Search for the cell housing the specified text and yield its [x, y] center coordinate. 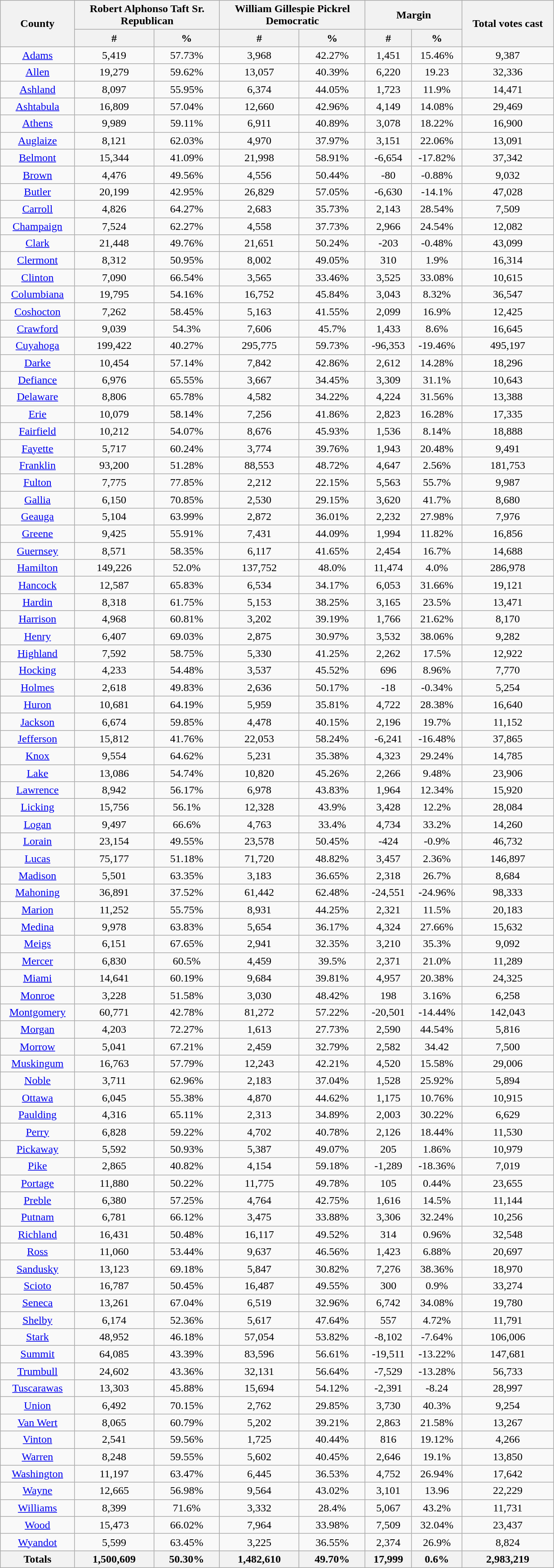
Pickaway [38, 1149]
4,323 [388, 756]
57.73% [187, 55]
Adams [38, 55]
12,922 [508, 653]
4,752 [388, 1474]
4.0% [437, 568]
Washington [38, 1474]
Medina [38, 927]
33,274 [508, 1286]
34.89% [332, 1115]
Belmont [38, 158]
32.96% [332, 1303]
25.92% [437, 1081]
2,541 [114, 1440]
Lake [38, 773]
4,149 [388, 106]
Monroe [38, 995]
23,906 [508, 773]
28.4% [332, 1508]
1,451 [388, 55]
Shelby [38, 1320]
14.5% [437, 1200]
39.76% [332, 448]
62.96% [187, 1081]
51.58% [187, 995]
7,500 [508, 1047]
34.42 [437, 1047]
3,101 [388, 1491]
12,665 [114, 1491]
Coshocton [38, 312]
52.36% [187, 1320]
7,276 [388, 1268]
59.22% [187, 1132]
6,828 [114, 1132]
13,471 [508, 602]
2,875 [260, 636]
63.99% [187, 517]
Totals [38, 1559]
48.42% [332, 995]
60.24% [187, 448]
44.25% [332, 910]
11,731 [508, 1508]
4,266 [508, 1440]
59.85% [187, 722]
3,457 [388, 859]
38.06% [437, 636]
Holmes [38, 687]
9,978 [114, 927]
35.81% [332, 705]
13,303 [114, 1388]
Stark [38, 1337]
59.73% [332, 346]
-7.64% [437, 1337]
69.18% [187, 1268]
1,175 [388, 1098]
5,067 [388, 1508]
49.56% [187, 175]
43.9% [332, 807]
3,309 [388, 380]
5,419 [114, 55]
Mercer [38, 961]
4,582 [260, 397]
43.39% [187, 1354]
47.64% [332, 1320]
3,151 [388, 141]
49.76% [187, 243]
37.97% [332, 141]
44.62% [332, 1098]
6,117 [260, 551]
6,150 [114, 500]
8,121 [114, 141]
1,725 [260, 1440]
22.06% [437, 141]
11,144 [508, 1200]
6,976 [114, 380]
4,647 [388, 465]
33.4% [332, 824]
Franklin [38, 465]
21,651 [260, 243]
32.79% [332, 1047]
-1,289 [388, 1166]
Morgan [38, 1029]
28,084 [508, 807]
Total votes cast [508, 23]
67.65% [187, 944]
2,196 [388, 722]
6,674 [114, 722]
11.9% [437, 89]
9,425 [114, 534]
198 [388, 995]
12.2% [437, 807]
40.3% [437, 1405]
64.19% [187, 705]
Morrow [38, 1047]
13,261 [114, 1303]
4,968 [114, 619]
Hardin [38, 602]
-8,102 [388, 1337]
49.78% [332, 1183]
15,473 [114, 1525]
Paulding [38, 1115]
2.36% [437, 859]
1.86% [437, 1149]
199,422 [114, 346]
16,752 [260, 295]
57.14% [187, 363]
8,002 [260, 260]
49.07% [332, 1149]
Marion [38, 910]
42.95% [187, 192]
40.39% [332, 72]
4,520 [388, 1064]
Auglaize [38, 141]
19.12% [437, 1440]
40.78% [332, 1132]
21.58% [437, 1423]
2,321 [388, 910]
314 [388, 1234]
22.15% [332, 482]
60.5% [187, 961]
56.1% [187, 807]
54.3% [187, 329]
15,920 [508, 790]
72.27% [187, 1029]
63.45% [187, 1542]
63.35% [187, 876]
42.21% [332, 1064]
1,500,609 [114, 1559]
19,121 [508, 585]
21.0% [437, 961]
21,448 [114, 243]
9,684 [260, 978]
75,177 [114, 859]
3,228 [114, 995]
3,475 [260, 1217]
2,371 [388, 961]
Ashland [38, 89]
3,525 [388, 277]
Geauga [38, 517]
60.19% [187, 978]
44.05% [332, 89]
11,152 [508, 722]
31.1% [437, 380]
40.27% [187, 346]
Vinton [38, 1440]
2,232 [388, 517]
26.9% [437, 1542]
7,256 [260, 414]
4,870 [260, 1098]
Richland [38, 1234]
26.94% [437, 1474]
11,289 [508, 961]
26.7% [437, 876]
11.82% [437, 534]
Putnam [38, 1217]
2,941 [260, 944]
15,756 [114, 807]
Crawford [38, 329]
5,894 [508, 1081]
9,554 [114, 756]
3,774 [260, 448]
2,003 [388, 1115]
36.65% [332, 876]
20.48% [437, 448]
47,028 [508, 192]
23,437 [508, 1525]
2,582 [388, 1047]
10,079 [114, 414]
5,654 [260, 927]
42.27% [332, 55]
7,775 [114, 482]
-80 [388, 175]
8,399 [114, 1508]
Greene [38, 534]
2,646 [388, 1457]
8.32% [437, 295]
58.14% [187, 414]
Trumbull [38, 1371]
13,850 [508, 1457]
39.21% [332, 1423]
3,532 [388, 636]
19,780 [508, 1303]
-0.9% [437, 841]
-6,654 [388, 158]
310 [388, 260]
14.08% [437, 106]
0.96% [437, 1234]
13,388 [508, 397]
7,262 [114, 312]
56.98% [187, 1491]
58.45% [187, 312]
34.08% [437, 1303]
71.6% [187, 1508]
4,476 [114, 175]
2,266 [388, 773]
1,613 [260, 1029]
24,325 [508, 978]
36,547 [508, 295]
2,459 [260, 1047]
8,942 [114, 790]
Seneca [38, 1303]
20,697 [508, 1251]
5,041 [114, 1047]
50.30% [187, 1559]
11,880 [114, 1183]
Ashtabula [38, 106]
14,785 [508, 756]
Preble [38, 1200]
Fulton [38, 482]
83,596 [260, 1354]
3,537 [260, 670]
5,254 [508, 687]
49.83% [187, 687]
50.17% [332, 687]
18.44% [437, 1132]
54.48% [187, 670]
5,163 [260, 312]
60,771 [114, 1012]
18,888 [508, 431]
32,131 [260, 1371]
98,333 [508, 893]
3,078 [388, 123]
29.24% [437, 756]
9,092 [508, 944]
48.82% [332, 859]
14,471 [508, 89]
33.08% [437, 277]
65.55% [187, 380]
-0.48% [437, 243]
9,497 [114, 824]
62.48% [332, 893]
Hocking [38, 670]
Jackson [38, 722]
Van Wert [38, 1423]
6,220 [388, 72]
66.02% [187, 1525]
50.95% [187, 260]
816 [388, 1440]
-96,353 [388, 346]
57.79% [187, 1064]
495,197 [508, 346]
67.21% [187, 1047]
3,030 [260, 995]
15,344 [114, 158]
5,153 [260, 602]
5,717 [114, 448]
6,978 [260, 790]
40.45% [332, 1457]
1,994 [388, 534]
29.85% [332, 1405]
41.86% [332, 414]
2,865 [114, 1166]
50.44% [332, 175]
64.62% [187, 756]
70.85% [187, 500]
3,165 [388, 602]
13,057 [260, 72]
10,820 [260, 773]
3,332 [260, 1508]
Scioto [38, 1286]
42.86% [332, 363]
-24.96% [437, 893]
43,099 [508, 243]
Fairfield [38, 431]
49.52% [332, 1234]
Meigs [38, 944]
2,126 [388, 1132]
21.62% [437, 619]
16.9% [437, 312]
Defiance [38, 380]
36.17% [332, 927]
9,387 [508, 55]
-6,241 [388, 739]
49.70% [332, 1559]
35.38% [332, 756]
11,530 [508, 1132]
4,224 [388, 397]
9,564 [260, 1491]
Wyandot [38, 1542]
10,643 [508, 380]
Jefferson [38, 739]
58.35% [187, 551]
Columbiana [38, 295]
59.11% [187, 123]
2,374 [388, 1542]
8.6% [437, 329]
37.04% [332, 1081]
0.9% [437, 1286]
11,775 [260, 1183]
7,964 [260, 1525]
23,655 [508, 1183]
Highland [38, 653]
14,260 [508, 824]
Erie [38, 414]
67.04% [187, 1303]
10,915 [508, 1098]
Knox [38, 756]
6,380 [114, 1200]
43.2% [437, 1508]
6,445 [260, 1474]
57.22% [332, 1012]
Noble [38, 1081]
41.7% [437, 500]
2,454 [388, 551]
16,900 [508, 123]
5,592 [114, 1149]
71,720 [260, 859]
41.65% [332, 551]
Gallia [38, 500]
13,267 [508, 1423]
32.35% [332, 944]
17,999 [388, 1559]
3,202 [260, 619]
Ottawa [38, 1098]
4,763 [260, 824]
36.01% [332, 517]
17.5% [437, 653]
40.82% [187, 1166]
Guernsey [38, 551]
15.58% [437, 1064]
Allen [38, 72]
295,775 [260, 346]
65.11% [187, 1115]
14,641 [114, 978]
35.3% [437, 944]
24.54% [437, 226]
Licking [38, 807]
2,318 [388, 876]
County [38, 23]
45.7% [332, 329]
2,872 [260, 517]
142,043 [508, 1012]
-18.36% [437, 1166]
12,328 [260, 807]
Madison [38, 876]
Hamilton [38, 568]
2,530 [260, 500]
50.24% [332, 243]
32.04% [437, 1525]
30.22% [437, 1115]
39.5% [332, 961]
2,983,219 [508, 1559]
58.91% [332, 158]
696 [388, 670]
6,258 [508, 995]
55.91% [187, 534]
7,976 [508, 517]
6,534 [260, 585]
7,770 [508, 670]
19.23 [437, 72]
6,830 [114, 961]
12,587 [114, 585]
3.16% [437, 995]
5,847 [260, 1268]
2,313 [260, 1115]
6.88% [437, 1251]
7,019 [508, 1166]
41.09% [187, 158]
65.78% [187, 397]
1,766 [388, 619]
19.1% [437, 1457]
-0.88% [437, 175]
2,212 [260, 482]
34.22% [332, 397]
59.56% [187, 1440]
58.75% [187, 653]
42.96% [332, 106]
2,683 [260, 209]
146,897 [508, 859]
5,501 [114, 876]
20,199 [114, 192]
6,045 [114, 1098]
42.78% [187, 1012]
-20,501 [388, 1012]
11,197 [114, 1474]
1,423 [388, 1251]
5,599 [114, 1542]
Wayne [38, 1491]
44.09% [332, 534]
Lorain [38, 841]
Summit [38, 1354]
-16.48% [437, 739]
52.0% [187, 568]
10,615 [508, 277]
23,578 [260, 841]
15,812 [114, 739]
5,104 [114, 517]
-13.28% [437, 1371]
2.56% [437, 465]
14.28% [437, 363]
9,039 [114, 329]
9,637 [260, 1251]
Carroll [38, 209]
-2,391 [388, 1388]
4,556 [260, 175]
5,563 [388, 482]
2,863 [388, 1423]
12,243 [260, 1064]
2,143 [388, 209]
-18 [388, 687]
11,252 [114, 910]
19,795 [114, 295]
34.17% [332, 585]
36.53% [332, 1474]
32,336 [508, 72]
4,558 [260, 226]
7,524 [114, 226]
1,433 [388, 329]
6,174 [114, 1320]
48.72% [332, 465]
10,212 [114, 431]
57.04% [187, 106]
-17.82% [437, 158]
Harrison [38, 619]
12,660 [260, 106]
5,959 [260, 705]
3,183 [260, 876]
106,006 [508, 1337]
4,324 [388, 927]
43.02% [332, 1491]
-14.1% [437, 192]
Clinton [38, 277]
56.64% [332, 1371]
11,791 [508, 1320]
29,469 [508, 106]
8,931 [260, 910]
Warren [38, 1457]
77.85% [187, 482]
3,428 [388, 807]
30.82% [332, 1268]
66.6% [187, 824]
14,688 [508, 551]
5,330 [260, 653]
3,225 [260, 1542]
2,099 [388, 312]
40.44% [332, 1440]
23,154 [114, 841]
Lawrence [38, 790]
149,226 [114, 568]
-0.34% [437, 687]
6,053 [388, 585]
59.55% [187, 1457]
3,620 [388, 500]
34.45% [332, 380]
Tuscarawas [38, 1388]
Logan [38, 824]
6,407 [114, 636]
60.79% [187, 1423]
8,680 [508, 500]
0.6% [437, 1559]
50.22% [187, 1183]
Mahoning [38, 893]
4,734 [388, 824]
54.74% [187, 773]
300 [388, 1286]
137,752 [260, 568]
18,296 [508, 363]
45.26% [332, 773]
16,809 [114, 106]
55.38% [187, 1098]
6,911 [260, 123]
49.05% [332, 260]
21,998 [260, 158]
-203 [388, 243]
41.55% [332, 312]
36,891 [114, 893]
286,978 [508, 568]
17,335 [508, 414]
Butler [38, 192]
27.66% [437, 927]
13,123 [114, 1268]
8,248 [114, 1457]
6,519 [260, 1303]
3,711 [114, 1081]
Cuyahoga [38, 346]
Henry [38, 636]
-14.44% [437, 1012]
16.7% [437, 551]
53.82% [332, 1337]
1,964 [388, 790]
16,763 [114, 1064]
37,342 [508, 158]
64,085 [114, 1354]
Brown [38, 175]
8,806 [114, 397]
0.44% [437, 1183]
54.07% [187, 431]
Wood [38, 1525]
5,231 [260, 756]
46.56% [332, 1251]
62.27% [187, 226]
105 [388, 1183]
8,312 [114, 260]
54.16% [187, 295]
45.52% [332, 670]
37.52% [187, 893]
8,676 [260, 431]
205 [388, 1149]
557 [388, 1320]
4,764 [260, 1200]
3,968 [260, 55]
William Gillespie PickrelDemocratic [293, 15]
6,151 [114, 944]
66.54% [187, 277]
Huron [38, 705]
3,565 [260, 277]
8,170 [508, 619]
33.88% [332, 1217]
Union [38, 1405]
1,723 [388, 89]
Pike [38, 1166]
4,702 [260, 1132]
Athens [38, 123]
3,210 [388, 944]
7,592 [114, 653]
45.93% [332, 431]
Williams [38, 1508]
Sandusky [38, 1268]
13,091 [508, 141]
28.38% [437, 705]
147,681 [508, 1354]
Clermont [38, 260]
11.5% [437, 910]
59.18% [332, 1166]
54.12% [332, 1388]
15,632 [508, 927]
32.24% [437, 1217]
3,667 [260, 380]
28,997 [508, 1388]
93,200 [114, 465]
3,306 [388, 1217]
4,154 [260, 1166]
2,618 [114, 687]
9,032 [508, 175]
2,762 [260, 1405]
3,730 [388, 1405]
7,431 [260, 534]
36.55% [332, 1542]
4,478 [260, 722]
38.25% [332, 602]
Clark [38, 243]
4,957 [388, 978]
Portage [38, 1183]
Hancock [38, 585]
51.18% [187, 859]
6,374 [260, 89]
37,865 [508, 739]
6,742 [388, 1303]
16,645 [508, 329]
33.46% [332, 277]
1.9% [437, 260]
51.28% [187, 465]
8,571 [114, 551]
48.0% [332, 568]
28.54% [437, 209]
31.56% [437, 397]
27.98% [437, 517]
48,952 [114, 1337]
1,528 [388, 1081]
-8.24 [437, 1388]
Miami [38, 978]
Robert Alphonso Taft Sr.Republican [147, 15]
31.66% [437, 585]
43.83% [332, 790]
2,966 [388, 226]
29.15% [332, 500]
61.75% [187, 602]
9,491 [508, 448]
4,459 [260, 961]
-7,529 [388, 1371]
53.44% [187, 1251]
12.34% [437, 790]
57.25% [187, 1200]
63.83% [187, 927]
65.83% [187, 585]
62.03% [187, 141]
4,722 [388, 705]
26,829 [260, 192]
10,681 [114, 705]
81,272 [260, 1012]
Darke [38, 363]
2,183 [260, 1081]
16,117 [260, 1234]
56.17% [187, 790]
Margin [414, 15]
20,183 [508, 910]
55.95% [187, 89]
1,943 [388, 448]
38.36% [437, 1268]
46.18% [187, 1337]
Lucas [38, 859]
11,474 [388, 568]
7,606 [260, 329]
41.25% [332, 653]
8,684 [508, 876]
46,732 [508, 841]
57.05% [332, 192]
16,314 [508, 260]
6,629 [508, 1115]
39.19% [332, 619]
18.22% [437, 123]
29,006 [508, 1064]
10,256 [508, 1217]
16.28% [437, 414]
2,636 [260, 687]
22,053 [260, 739]
4,970 [260, 141]
61,442 [260, 893]
70.15% [187, 1405]
181,753 [508, 465]
59.62% [187, 72]
16,431 [114, 1234]
Fayette [38, 448]
4,316 [114, 1115]
6,492 [114, 1405]
24,602 [114, 1371]
Ross [38, 1251]
9.48% [437, 773]
10,979 [508, 1149]
37.73% [332, 226]
19,279 [114, 72]
33.2% [437, 824]
4.72% [437, 1320]
58.24% [332, 739]
-19.46% [437, 346]
27.73% [332, 1029]
8,097 [114, 89]
41.76% [187, 739]
8.96% [437, 670]
Perry [38, 1132]
5,816 [508, 1029]
40.15% [332, 722]
10.76% [437, 1098]
2,612 [388, 363]
8,318 [114, 602]
13.96 [437, 1491]
3,043 [388, 295]
55.7% [437, 482]
8,824 [508, 1542]
13,086 [114, 773]
15.46% [437, 55]
30.97% [332, 636]
32,548 [508, 1234]
1,482,610 [260, 1559]
22,229 [508, 1491]
-19,511 [388, 1354]
66.12% [187, 1217]
9,254 [508, 1405]
16,787 [114, 1286]
4,826 [114, 209]
45.88% [187, 1388]
12,082 [508, 226]
5,202 [260, 1423]
55.75% [187, 910]
69.03% [187, 636]
19.7% [437, 722]
43.36% [187, 1371]
17,642 [508, 1474]
60.81% [187, 619]
40.89% [332, 123]
9,989 [114, 123]
5,387 [260, 1149]
Muskingum [38, 1064]
4,203 [114, 1029]
33.98% [332, 1525]
20.38% [437, 978]
64.27% [187, 209]
1,616 [388, 1200]
2,823 [388, 414]
15,694 [260, 1388]
56,733 [508, 1371]
4,233 [114, 670]
44.54% [437, 1029]
8.14% [437, 431]
-6,630 [388, 192]
-13.22% [437, 1354]
9,282 [508, 636]
Champaign [38, 226]
23.5% [437, 602]
-24,551 [388, 893]
45.84% [332, 295]
50.48% [187, 1234]
18,970 [508, 1268]
12,425 [508, 312]
56.61% [332, 1354]
5,602 [260, 1457]
35.73% [332, 209]
9,987 [508, 482]
6,781 [114, 1217]
10,454 [114, 363]
Delaware [38, 397]
2,262 [388, 653]
1,536 [388, 431]
50.93% [187, 1149]
16,487 [260, 1286]
63.47% [187, 1474]
7,842 [260, 363]
88,553 [260, 465]
8,065 [114, 1423]
16,640 [508, 705]
7,090 [114, 277]
57,054 [260, 1337]
Montgomery [38, 1012]
42.75% [332, 1200]
-424 [388, 841]
11,060 [114, 1251]
39.81% [332, 978]
16,856 [508, 534]
2,590 [388, 1029]
5,617 [260, 1320]
